Extract the [X, Y] coordinate from the center of the cell holding the provided text.  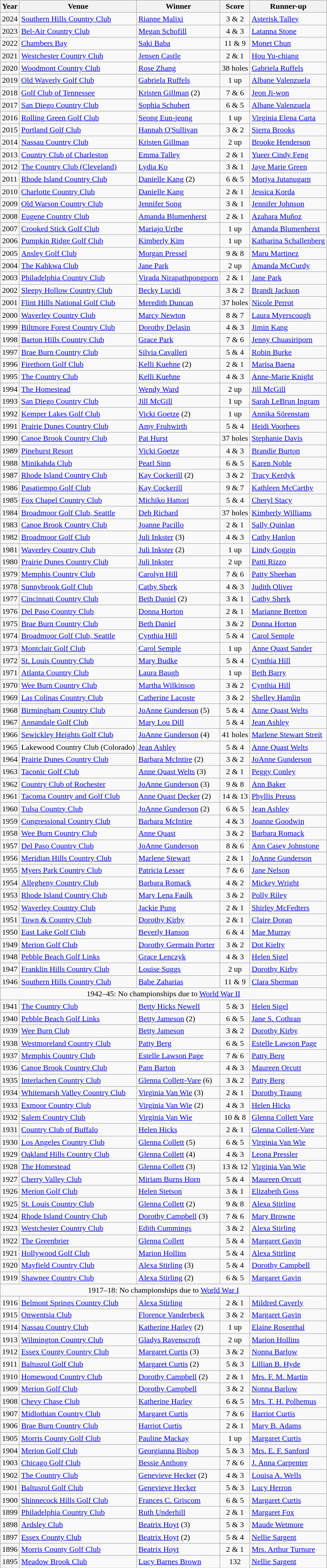
1909 [10, 1389]
Danielle Kang (2) [179, 179]
Glenna Collett (3) [179, 1167]
Louise Suggs [179, 969]
Congressional Country Club [78, 821]
Cherry Valley Club [78, 1179]
Mrs. F. M. Martin [288, 1377]
Bel-Air Country Club [78, 31]
Shawnee Country Club [78, 1278]
1923 [10, 1228]
1978 [10, 587]
Monet Chun [288, 43]
Minikahda Club [78, 463]
2022 [10, 43]
1929 [10, 1155]
Dorothy Germain Porter [179, 945]
1984 [10, 512]
13 & 12 [235, 1167]
Margaret Curtis (2) [179, 1364]
Myers Park Country Club [78, 870]
Kay Cockerill [179, 488]
Anne Quast Sander [288, 648]
1902 [10, 1475]
Beatrix Hoyt (3) [179, 1525]
1996 [10, 365]
1990 [10, 438]
Las Colinas Country Club [78, 698]
Chicago Golf Club [78, 1463]
Whitemarsh Valley Country Club [78, 1093]
Wee Burn Club [78, 1031]
Tracy Kerdyk [288, 475]
Mickey Wright [288, 883]
Homewood Country Club [78, 1377]
Barton Hills Country Club [78, 340]
2006 [10, 241]
Glenna Collett Vare [288, 1117]
Country Club of Charleston [78, 155]
Margaret Curtis (3) [179, 1352]
Chevy Chase Club [78, 1401]
Deb Richard [179, 512]
Glenna Collett-Vare (6) [179, 1080]
Betty Jameson (2) [179, 1019]
1900 [10, 1500]
1919 [10, 1278]
Lucy Barnes Brown [179, 1562]
Meredith Duncan [179, 303]
Old Warson Country Club [78, 204]
2002 [10, 290]
Saki Baba [179, 43]
Maru Martinez [288, 253]
Lakewood Country Club (Colorado) [78, 747]
Margaret Fox [288, 1512]
Shelley Hamlin [288, 698]
Marlene Stewart Streit [288, 735]
Robin Burke [288, 352]
1932 [10, 1117]
1895 [10, 1562]
Kathleen McCarthy [288, 488]
Claire Doran [288, 920]
1955 [10, 870]
Brandie Burton [288, 451]
Essex County Country Club [78, 1352]
Portland Golf Club [78, 130]
2016 [10, 117]
Cheryl Stacy [288, 500]
14 & 13 [235, 796]
1988 [10, 463]
Exmoor Country Club [78, 1105]
Azahara Muñoz [288, 216]
Montclair Golf Club [78, 648]
1913 [10, 1340]
Mrs. Arthur Turnure [288, 1550]
Elizabeth Goss [288, 1191]
Mildred Caverly [288, 1302]
Miriam Burns Horn [179, 1179]
Judith Oliver [288, 587]
Birmingham Country Club [78, 710]
1905 [10, 1438]
Interlachen Country Club [78, 1080]
Anne Quast Decker (2) [179, 796]
Annika Sörenstam [288, 414]
Brooke Henderson [288, 142]
Nicole Perrot [288, 303]
Clara Sherman [288, 982]
2000 [10, 315]
2005 [10, 253]
Jimin Kang [288, 327]
1972 [10, 661]
1954 [10, 883]
1906 [10, 1426]
1930 [10, 1142]
1976 [10, 611]
Winner [179, 6]
Fox Chapel Country Club [78, 500]
Glenna Collett-Vare [288, 1130]
1897 [10, 1537]
1941 [10, 1006]
132 [235, 1562]
Belmont Springs Country Club [78, 1302]
Vicki Goetze (2) [179, 414]
Moriya Jutanugarn [288, 179]
JoAnne Gunderson (2) [179, 809]
Louisa A. Wells [288, 1475]
Franklin Hills Country Club [78, 969]
1970 [10, 685]
2017 [10, 105]
Lindy Goggin [288, 550]
Taconic Golf Club [78, 772]
Charlotte Country Club [78, 192]
Ann Casey Johnstone [288, 846]
Beatrix Hoyt (2) [179, 1537]
2015 [10, 130]
Tulsa Country Club [78, 809]
Alexa Stirling (2) [179, 1278]
The Country Club (Cleveland) [78, 167]
2013 [10, 155]
1961 [10, 796]
1898 [10, 1525]
1971 [10, 673]
1987 [10, 475]
1915 [10, 1315]
Katherine Harley [179, 1401]
Rolling Green Golf Club [78, 117]
Mrs. E. F. Sanford [288, 1451]
Carolyn Hill [179, 574]
1965 [10, 747]
Jane S. Cothran [288, 1019]
9 & 7 [235, 488]
2004 [10, 266]
Chambers Bay [78, 43]
Laura Baugh [179, 673]
1939 [10, 1031]
Pat Hurst [179, 438]
Catherine Lacoste [179, 698]
1907 [10, 1414]
Pam Barton [179, 1068]
Kristen Gillman [179, 142]
1998 [10, 340]
1962 [10, 784]
Virada Nirapathpongporn [179, 278]
1948 [10, 957]
Flint Hills National Golf Club [78, 303]
Old Waverly Golf Club [78, 80]
Ruth Underhill [179, 1512]
Broadmoor Golf Club [78, 537]
Kay Cockerill (2) [179, 475]
2009 [10, 204]
1901 [10, 1488]
Leona Pressler [288, 1155]
1993 [10, 401]
Golf Club of Tennessee [78, 93]
Grace Park [179, 340]
Kimberly Williams [288, 512]
Jessica Korda [288, 192]
Patricia Lesser [179, 870]
1985 [10, 500]
1936 [10, 1068]
Beverly Hanson [179, 932]
Allegheny Country Club [78, 883]
Sally Quinlan [288, 525]
Atlanta Country Club [78, 673]
Karen Noble [288, 463]
Peggy Conley [288, 772]
1928 [10, 1167]
1999 [10, 327]
Patti Rizzo [288, 562]
Hannah O'Sullivan [179, 130]
1995 [10, 377]
Mrs. T. H. Polhemus [288, 1401]
Pumpkin Ridge Golf Club [78, 241]
Genevieve Hecker (2) [179, 1475]
Meadow Brook Club [78, 1562]
1917–18: No championships due to World War I [164, 1290]
Jeon Ji-won [288, 93]
1958 [10, 833]
1979 [10, 574]
2024 [10, 19]
The Greenbrier [78, 1241]
1899 [10, 1512]
1911 [10, 1364]
Mary Lena Faulk [179, 895]
Jaye Marie Green [288, 167]
1924 [10, 1216]
Becky Lucidi [179, 290]
1968 [10, 710]
Jane Nelson [288, 870]
2011 [10, 179]
1989 [10, 451]
Mary Budke [179, 661]
Los Angeles Country Club [78, 1142]
1927 [10, 1179]
2023 [10, 31]
JoAnne Gunderson (3) [179, 784]
Betty Jameson [179, 1031]
Jensen Castle [179, 56]
2008 [10, 216]
Kemper Lakes Golf Club [78, 414]
Virginia Van Wie (3) [179, 1093]
Onwentsia Club [78, 1315]
Frances C. Griscom [179, 1500]
Jenny Chuasiriporn [288, 340]
Juli Inkster [179, 562]
East Lake Golf Club [78, 932]
2003 [10, 278]
Score [235, 6]
Silvia Cavalleri [179, 352]
Year [10, 6]
Westmoreland Country Club [78, 1043]
Amy Fruhwirth [179, 426]
2007 [10, 229]
Town & Country Club [78, 920]
Sarah LeBrun Ingram [288, 401]
Lucy Herron [288, 1488]
Midlothian Country Club [78, 1414]
8 & 7 [235, 315]
Glenna Collett (4) [179, 1155]
1973 [10, 648]
Jennifer Johnson [288, 204]
Kelli Kuehne (2) [179, 365]
Anne-Marie Knight [288, 377]
Sleepy Hollow Country Club [78, 290]
Stephanie Davis [288, 438]
Beatrix Hoyt [179, 1550]
Laura Myerscough [288, 315]
Rose Zhang [179, 68]
Marcy Newton [179, 315]
JoAnne Gunderson (4) [179, 735]
Dorothy Delasin [179, 327]
Seong Eun-jeong [179, 117]
Meridian Hills Country Club [78, 858]
Marlene Stewart [179, 858]
1997 [10, 352]
Mary Lou Dill [179, 722]
Georgianna Bishop [179, 1451]
Firethorn Golf Club [78, 365]
Eugene Country Club [78, 216]
Beth Daniel [179, 624]
1983 [10, 525]
Brandi Jackson [288, 290]
1964 [10, 760]
1931 [10, 1130]
Gladys Ravenscroft [179, 1340]
38 holes [235, 68]
1959 [10, 821]
Virginia Elena Carta [288, 117]
1903 [10, 1463]
1975 [10, 624]
1934 [10, 1093]
The Kahkwa Club [78, 266]
Kimberly Kim [179, 241]
Megan Schofill [179, 31]
2019 [10, 80]
2020 [10, 68]
Edith Cummings [179, 1228]
1960 [10, 809]
1967 [10, 722]
Sophia Schubert [179, 105]
Heidi Voorhees [288, 426]
Ardsley Club [78, 1525]
J. Anna Carpenter [288, 1463]
Runner-up [288, 6]
1953 [10, 895]
Kelli Kuehne [179, 377]
1942–45: No championships due to World War II [164, 994]
Lydia Ko [179, 167]
1992 [10, 414]
8 & 6 [235, 846]
1904 [10, 1451]
Sewickley Heights Golf Club [78, 735]
Anne Quast Welts (3) [179, 772]
1957 [10, 846]
Grace Lenczyk [179, 957]
Shirley McFedters [288, 907]
Beth Barry [288, 673]
2010 [10, 192]
Vicki Goetze [179, 451]
1951 [10, 920]
Genevieve Hecker [179, 1488]
Betty Hicks Newell [179, 1006]
Country Club of Buffalo [78, 1130]
Danielle Kang [179, 192]
Maude Wetmore [288, 1525]
Wilmington Country Club [78, 1340]
1950 [10, 932]
1921 [10, 1253]
Oakland Hills Country Club [78, 1155]
Woodmont Country Club [78, 68]
Joanne Goodwin [288, 821]
1920 [10, 1265]
1938 [10, 1043]
Hou Yu-chiang [288, 56]
1896 [10, 1550]
2001 [10, 303]
1991 [10, 426]
Sunnybrook Golf Club [78, 587]
Venue [78, 6]
Juli Inkster (2) [179, 550]
1949 [10, 945]
1980 [10, 562]
Lillian B. Hyde [288, 1364]
Glenna Collett (5) [179, 1142]
Mary Browne [288, 1216]
41 holes [235, 735]
Mariajo Uribe [179, 229]
2021 [10, 56]
Bessie Anthony [179, 1463]
1966 [10, 735]
Dorothy Campbell (2) [179, 1377]
Barbara McIntire (2) [179, 760]
Ansley Golf Club [78, 253]
Ann Baker [288, 784]
Tacoma Country and Golf Club [78, 796]
Mae Murray [288, 932]
Dorothy Campbell (3) [179, 1216]
1952 [10, 907]
1926 [10, 1191]
Anne Quast [179, 833]
1947 [10, 969]
6 & 4 [235, 932]
Annandale Golf Club [78, 722]
1969 [10, 698]
1981 [10, 550]
2014 [10, 142]
Polly Riley [288, 895]
Alexa Stirling (3) [179, 1265]
Latanna Stone [288, 31]
Michiko Hattori [179, 500]
4 & 2 [235, 883]
Mayfield Country Club [78, 1265]
Jennifer Song [179, 204]
1963 [10, 772]
Pinehurst Resort [78, 451]
Katharina Schallenberg [288, 241]
1916 [10, 1302]
1933 [10, 1105]
Morgan Pressel [179, 253]
1937 [10, 1056]
1910 [10, 1377]
Dot Kielty [288, 945]
Cathy Hanlon [288, 537]
Patty Sheehan [288, 574]
1974 [10, 636]
Yueer Cindy Feng [288, 155]
Florence Vanderbeck [179, 1315]
1925 [10, 1204]
1977 [10, 599]
Helen Stetson [179, 1191]
Wendy Ward [179, 389]
Martha Wilkinson [179, 685]
2012 [10, 167]
Glenna Collett [179, 1241]
Cincinnati Country Club [78, 599]
1946 [10, 982]
Biltmore Forest Country Club [78, 327]
1956 [10, 858]
1940 [10, 1019]
Emma Talley [179, 155]
JoAnne Gunderson (5) [179, 710]
Babe Zaharias [179, 982]
Country Club of Rochester [78, 784]
Katherine Harley (2) [179, 1327]
1982 [10, 537]
Essex County Club [78, 1537]
1908 [10, 1401]
Hollywood Golf Club [78, 1253]
Sierra Brooks [288, 130]
Kristen Gillman (2) [179, 93]
Shinnecock Hills Golf Club [78, 1500]
1922 [10, 1241]
Barbara McIntire [179, 821]
Pauline Mackay [179, 1438]
Amanda McCurdy [288, 266]
Dorothy Traung [288, 1093]
Salem Country Club [78, 1117]
Joanne Pacillo [179, 525]
Beth Daniel (2) [179, 599]
Mary B. Adams [288, 1426]
Pasatiempo Golf Club [78, 488]
1912 [10, 1352]
Juli Inkster (3) [179, 537]
Crooked Stick Golf Club [78, 229]
Marisa Baena [288, 365]
1994 [10, 389]
Rianne Malixi [179, 19]
Elaine Rosenthal [288, 1327]
10 & 8 [235, 1117]
1935 [10, 1080]
1914 [10, 1327]
2018 [10, 93]
Marianne Bretton [288, 611]
Virginia Van Wie (2) [179, 1105]
Phyllis Preuss [288, 796]
Pearl Sinn [179, 463]
1986 [10, 488]
Jackie Pung [179, 907]
Glenna Collett (2) [179, 1204]
Asterisk Talley [288, 19]
